Provide the (x, y) coordinate of the cell's center where the given text is located.  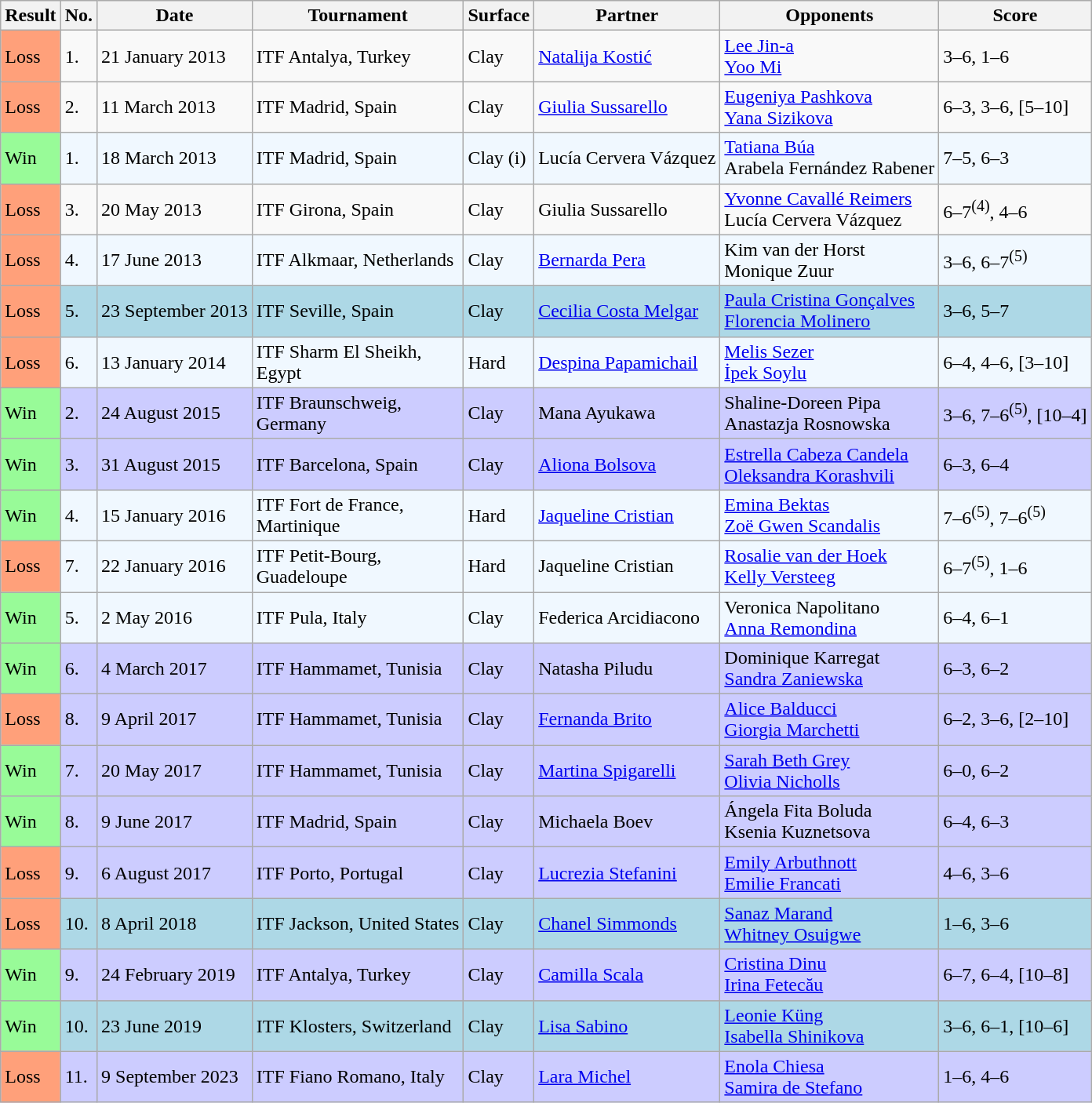
6–3, 3–6, [5–10] (1015, 107)
ITF Petit-Bourg, Guadeloupe (358, 566)
9 June 2017 (175, 822)
Mana Ayukawa (628, 413)
22 January 2016 (175, 566)
24 February 2019 (175, 974)
Lara Michel (628, 1076)
7–6(5), 7–6(5) (1015, 515)
20 May 2017 (175, 770)
No. (78, 16)
6–4, 6–1 (1015, 617)
Emina Bektas Zoë Gwen Scandalis (830, 515)
ITF Sharm El Sheikh, Egypt (358, 362)
Veronica Napolitano Anna Remondina (830, 617)
4–6, 3–6 (1015, 872)
Aliona Bolsova (628, 464)
13 January 2014 (175, 362)
6–7(4), 4–6 (1015, 209)
Ángela Fita Boluda Ksenia Kuznetsova (830, 822)
ITF Alkmaar, Netherlands (358, 260)
Leonie Küng Isabella Shinikova (830, 1026)
Emily Arbuthnott Emilie Francati (830, 872)
3–6, 6–1, [10–6] (1015, 1026)
23 June 2019 (175, 1026)
Natasha Piludu (628, 668)
6–3, 6–4 (1015, 464)
21 January 2013 (175, 56)
6–0, 6–2 (1015, 770)
Federica Arcidiacono (628, 617)
Tatiana Búa Arabela Fernández Rabener (830, 158)
ITF Fort de France, Martinique (358, 515)
3–6, 7–6(5), [10–4] (1015, 413)
Eugeniya Pashkova Yana Sizikova (830, 107)
9 September 2023 (175, 1076)
2 May 2016 (175, 617)
Michaela Boev (628, 822)
ITF Klosters, Switzerland (358, 1026)
24 August 2015 (175, 413)
Camilla Scala (628, 974)
Rosalie van der Hoek Kelly Versteeg (830, 566)
23 September 2013 (175, 311)
Sanaz Marand Whitney Osuigwe (830, 924)
6–7(5), 1–6 (1015, 566)
Chanel Simmonds (628, 924)
Despina Papamichail (628, 362)
6 August 2017 (175, 872)
ITF Pula, Italy (358, 617)
Bernarda Pera (628, 260)
Cecilia Costa Melgar (628, 311)
ITF Fiano Romano, Italy (358, 1076)
ITF Barcelona, Spain (358, 464)
ITF Braunschweig, Germany (358, 413)
Alice Balducci Giorgia Marchetti (830, 720)
11. (78, 1076)
Dominique Karregat Sandra Zaniewska (830, 668)
Lisa Sabino (628, 1026)
6–3, 6–2 (1015, 668)
Martina Spigarelli (628, 770)
Clay (i) (499, 158)
Estrella Cabeza Candela Oleksandra Korashvili (830, 464)
7–5, 6–3 (1015, 158)
Yvonne Cavallé Reimers Lucía Cervera Vázquez (830, 209)
Natalija Kostić (628, 56)
1–6, 3–6 (1015, 924)
Kim van der Horst Monique Zuur (830, 260)
Tournament (358, 16)
Date (175, 16)
Opponents (830, 16)
11 March 2013 (175, 107)
Shaline-Doreen Pipa Anastazja Rosnowska (830, 413)
20 May 2013 (175, 209)
Partner (628, 16)
Paula Cristina Gonçalves Florencia Molinero (830, 311)
Sarah Beth Grey Olivia Nicholls (830, 770)
17 June 2013 (175, 260)
ITF Girona, Spain (358, 209)
6–7, 6–4, [10–8] (1015, 974)
15 January 2016 (175, 515)
9 April 2017 (175, 720)
Lucía Cervera Vázquez (628, 158)
Fernanda Brito (628, 720)
Melis Sezer İpek Soylu (830, 362)
Score (1015, 16)
1–6, 4–6 (1015, 1076)
31 August 2015 (175, 464)
6–2, 3–6, [2–10] (1015, 720)
18 March 2013 (175, 158)
Lucrezia Stefanini (628, 872)
Result (31, 16)
4 March 2017 (175, 668)
6–4, 6–3 (1015, 822)
3–6, 5–7 (1015, 311)
ITF Seville, Spain (358, 311)
ITF Porto, Portugal (358, 872)
ITF Jackson, United States (358, 924)
8 April 2018 (175, 924)
Enola Chiesa Samira de Stefano (830, 1076)
6–4, 4–6, [3–10] (1015, 362)
Lee Jin-a Yoo Mi (830, 56)
3–6, 1–6 (1015, 56)
Cristina Dinu Irina Fetecău (830, 974)
3–6, 6–7(5) (1015, 260)
Surface (499, 16)
